From the cell containing the given text, extract its center point as (x, y) coordinate. 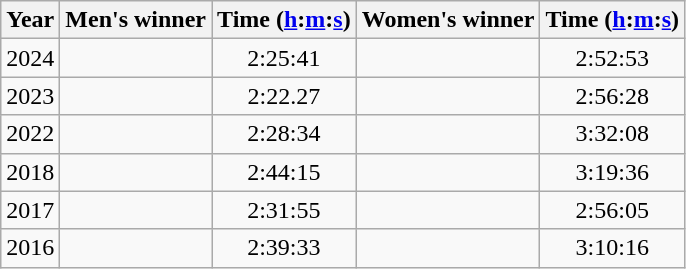
2024 (30, 58)
2:22.27 (284, 96)
3:32:08 (612, 134)
2:25:41 (284, 58)
2:31:55 (284, 210)
3:19:36 (612, 172)
2018 (30, 172)
2022 (30, 134)
2:39:33 (284, 248)
Men's winner (136, 20)
2016 (30, 248)
2:56:28 (612, 96)
2:52:53 (612, 58)
3:10:16 (612, 248)
Year (30, 20)
2:28:34 (284, 134)
2:44:15 (284, 172)
2017 (30, 210)
2023 (30, 96)
2:56:05 (612, 210)
Women's winner (448, 20)
